Pinpoint the cell where the given text exists, returning its [x, y] midpoint coordinate. 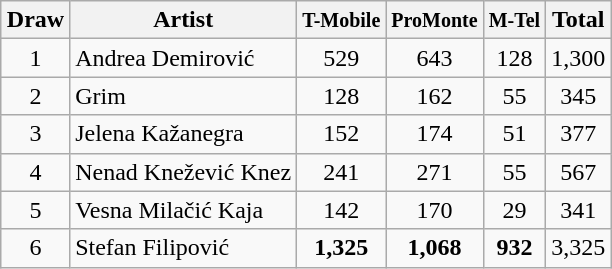
932 [514, 248]
345 [578, 96]
Stefan Filipović [184, 248]
3 [35, 134]
529 [342, 58]
341 [578, 210]
6 [35, 248]
170 [434, 210]
Nenad Knežević Knez [184, 172]
Draw [35, 20]
567 [578, 172]
1,300 [578, 58]
1 [35, 58]
Total [578, 20]
174 [434, 134]
271 [434, 172]
2 [35, 96]
T-Mobile [342, 20]
643 [434, 58]
M-Tel [514, 20]
Grim [184, 96]
152 [342, 134]
Jelena Kažanegra [184, 134]
51 [514, 134]
4 [35, 172]
377 [578, 134]
Vesna Milačić Kaja [184, 210]
142 [342, 210]
Andrea Demirović [184, 58]
ProMonte [434, 20]
29 [514, 210]
162 [434, 96]
3,325 [578, 248]
1,068 [434, 248]
5 [35, 210]
Artist [184, 20]
241 [342, 172]
1,325 [342, 248]
